Detect which cell encompasses the target text, then output its (x, y) center coordinate. 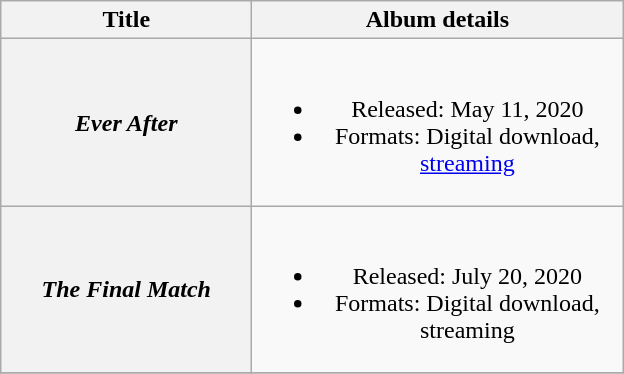
Title (126, 20)
Ever After (126, 122)
Released: May 11, 2020Formats: Digital download, streaming (438, 122)
Released: July 20, 2020Formats: Digital download, streaming (438, 290)
Album details (438, 20)
The Final Match (126, 290)
